Search for the cell housing the specified text and yield its [x, y] center coordinate. 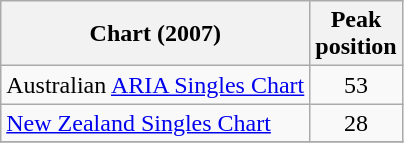
Peakposition [356, 34]
Australian ARIA Singles Chart [156, 85]
28 [356, 123]
Chart (2007) [156, 34]
53 [356, 85]
New Zealand Singles Chart [156, 123]
